For the text-containing cell, return its midpoint in [X, Y] coordinate format. 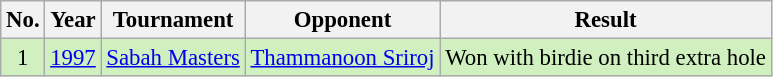
Sabah Masters [173, 58]
Tournament [173, 20]
1 [23, 58]
Thammanoon Sriroj [342, 58]
No. [23, 20]
Won with birdie on third extra hole [606, 58]
Year [73, 20]
1997 [73, 58]
Result [606, 20]
Opponent [342, 20]
